Return (x, y) of the center of cell containing provided text 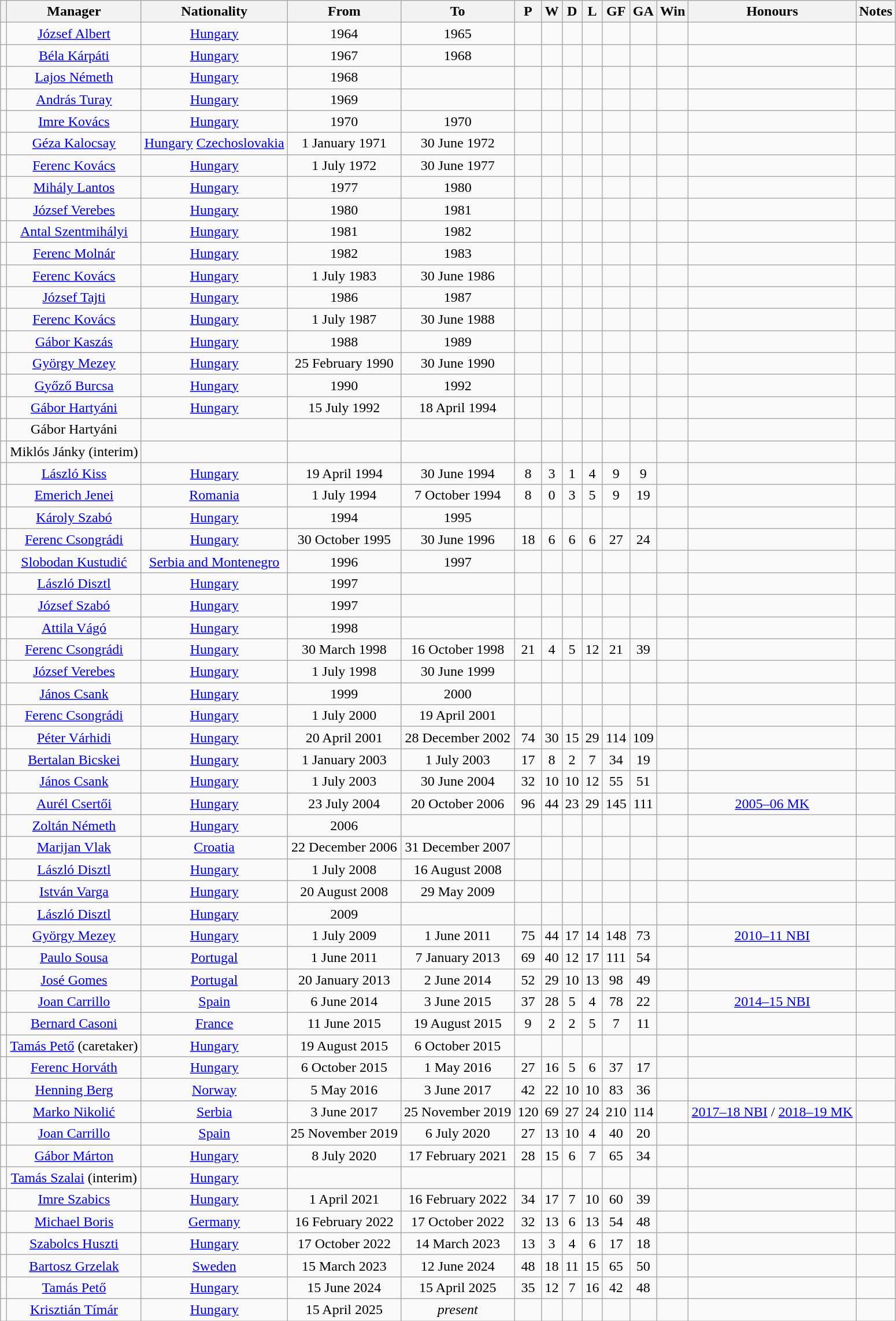
Imre Kovács (74, 121)
Serbia and Montenegro (214, 561)
Marijan Vlak (74, 848)
Germany (214, 1222)
75 (528, 935)
1 July 2000 (344, 716)
83 (616, 1090)
1964 (344, 34)
József Tajti (74, 298)
1987 (458, 298)
30 June 1986 (458, 276)
2005–06 MK (772, 804)
96 (528, 804)
1994 (344, 517)
2014–15 NBI (772, 1002)
P (528, 12)
2000 (458, 694)
51 (643, 782)
1989 (458, 342)
16 October 1998 (458, 650)
2010–11 NBI (772, 935)
Géza Kalocsay (74, 143)
15 July 1992 (344, 408)
16 August 2008 (458, 869)
Manager (74, 12)
Szabolcs Huszti (74, 1244)
1988 (344, 342)
20 August 2008 (344, 891)
Bertalan Bicskei (74, 760)
GA (643, 12)
6 July 2020 (458, 1134)
Tamás Pető (caretaker) (74, 1046)
2009 (344, 913)
30 October 1995 (344, 539)
Ferenc Horváth (74, 1068)
1 May 2016 (458, 1068)
1 January 1971 (344, 143)
1 July 1972 (344, 165)
1977 (344, 187)
25 February 1990 (344, 364)
László Kiss (74, 473)
Slobodan Kustudić (74, 561)
17 February 2021 (458, 1156)
Krisztián Tímár (74, 1309)
98 (616, 980)
1967 (344, 55)
1995 (458, 517)
109 (643, 738)
1983 (458, 253)
145 (616, 804)
Romania (214, 495)
Tamás Szalai (interim) (74, 1178)
20 (643, 1134)
present (458, 1309)
31 December 2007 (458, 848)
5 May 2016 (344, 1090)
52 (528, 980)
3 June 2015 (458, 1002)
2 June 2014 (458, 980)
29 May 2009 (458, 891)
András Turay (74, 99)
1965 (458, 34)
30 March 1998 (344, 650)
France (214, 1024)
Emerich Jenei (74, 495)
20 April 2001 (344, 738)
Ferenc Molnár (74, 253)
60 (616, 1200)
Win (673, 12)
0 (551, 495)
23 (572, 804)
Antal Szentmihályi (74, 231)
11 June 2015 (344, 1024)
2017–18 NBI / 2018–19 MK (772, 1112)
Gábor Márton (74, 1156)
József Szabó (74, 605)
István Varga (74, 891)
Imre Szabics (74, 1200)
23 July 2004 (344, 804)
30 June 2004 (458, 782)
19 April 1994 (344, 473)
1 July 1998 (344, 672)
1999 (344, 694)
Attila Vágó (74, 627)
1990 (344, 386)
22 December 2006 (344, 848)
GF (616, 12)
50 (643, 1266)
1 July 1983 (344, 276)
Paulo Sousa (74, 957)
Zoltán Németh (74, 826)
To (458, 12)
1969 (344, 99)
Károly Szabó (74, 517)
30 June 1996 (458, 539)
Marko Nikolić (74, 1112)
55 (616, 782)
148 (616, 935)
Miklós Jánky (interim) (74, 452)
Sweden (214, 1266)
78 (616, 1002)
18 April 1994 (458, 408)
49 (643, 980)
Bartosz Grzelak (74, 1266)
74 (528, 738)
Mihály Lantos (74, 187)
Aurél Csertői (74, 804)
12 June 2024 (458, 1266)
1998 (344, 627)
1 July 2009 (344, 935)
28 December 2002 (458, 738)
W (551, 12)
30 June 1990 (458, 364)
20 January 2013 (344, 980)
6 June 2014 (344, 1002)
Tamás Pető (74, 1287)
Győző Burcsa (74, 386)
15 June 2024 (344, 1287)
35 (528, 1287)
14 March 2023 (458, 1244)
15 March 2023 (344, 1266)
73 (643, 935)
Serbia (214, 1112)
30 June 1999 (458, 672)
Norway (214, 1090)
30 June 1988 (458, 320)
1 April 2021 (344, 1200)
210 (616, 1112)
Gábor Kaszás (74, 342)
7 October 1994 (458, 495)
14 (592, 935)
Lajos Németh (74, 77)
José Gomes (74, 980)
Béla Kárpáti (74, 55)
Croatia (214, 848)
20 October 2006 (458, 804)
30 June 1977 (458, 165)
2006 (344, 826)
Henning Berg (74, 1090)
30 June 1994 (458, 473)
1 (572, 473)
8 July 2020 (344, 1156)
József Albert (74, 34)
30 June 1972 (458, 143)
D (572, 12)
1 July 2008 (344, 869)
1 January 2003 (344, 760)
Honours (772, 12)
Michael Boris (74, 1222)
1986 (344, 298)
From (344, 12)
1992 (458, 386)
Hungary Czechoslovakia (214, 143)
1 July 1994 (344, 495)
L (592, 12)
19 April 2001 (458, 716)
36 (643, 1090)
7 January 2013 (458, 957)
Notes (876, 12)
1 July 1987 (344, 320)
30 (551, 738)
1996 (344, 561)
120 (528, 1112)
Péter Várhidi (74, 738)
Nationality (214, 12)
Bernard Casoni (74, 1024)
